Scan for the cell matching the given text and deliver its [X, Y] coordinate at center. 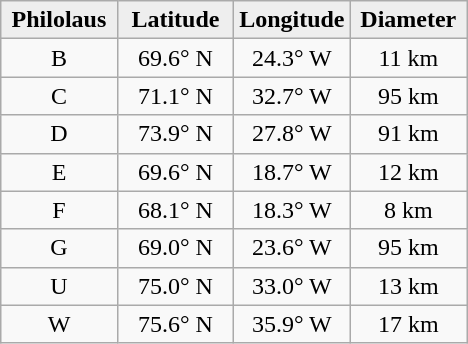
32.7° W [292, 96]
23.6° W [292, 248]
33.0° W [292, 286]
91 km [408, 134]
27.8° W [292, 134]
11 km [408, 58]
68.1° N [175, 210]
75.6° N [175, 324]
35.9° W [292, 324]
E [59, 172]
75.0° N [175, 286]
13 km [408, 286]
Longitude [292, 20]
24.3° W [292, 58]
18.3° W [292, 210]
12 km [408, 172]
Philolaus [59, 20]
G [59, 248]
Diameter [408, 20]
B [59, 58]
Latitude [175, 20]
73.9° N [175, 134]
W [59, 324]
8 km [408, 210]
17 km [408, 324]
18.7° W [292, 172]
D [59, 134]
71.1° N [175, 96]
F [59, 210]
69.0° N [175, 248]
C [59, 96]
U [59, 286]
